Capture the cell that displays the provided text and extract its (x, y) central coordinate. 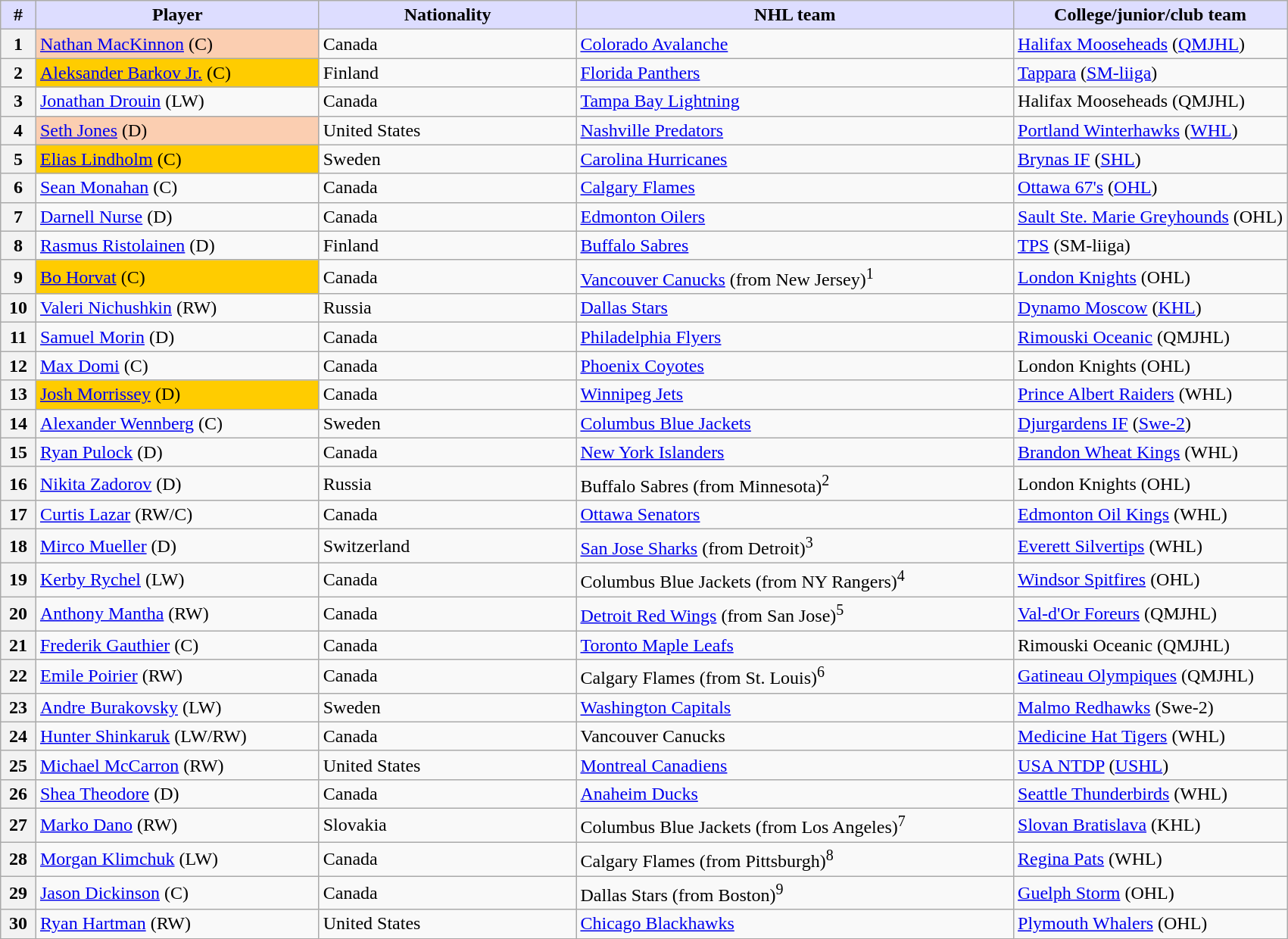
14 (18, 423)
Nationality (448, 15)
Anaheim Ducks (795, 794)
USA NTDP (USHL) (1151, 765)
Detroit Red Wings (from San Jose)5 (795, 613)
Ryan Pulock (D) (177, 452)
Djurgardens IF (Swe-2) (1151, 423)
7 (18, 217)
Samuel Morin (D) (177, 337)
Slovan Bratislava (KHL) (1151, 825)
Carolina Hurricanes (795, 159)
18 (18, 547)
Val-d'Or Foreurs (QMJHL) (1151, 613)
Buffalo Sabres (795, 245)
22 (18, 677)
Mirco Mueller (D) (177, 547)
15 (18, 452)
Sault Ste. Marie Greyhounds (OHL) (1151, 217)
Max Domi (C) (177, 366)
Calgary Flames (from St. Louis)6 (795, 677)
20 (18, 613)
26 (18, 794)
8 (18, 245)
24 (18, 736)
Columbus Blue Jackets (from Los Angeles)7 (795, 825)
5 (18, 159)
9 (18, 277)
Vancouver Canucks (795, 736)
Nathan MacKinnon (C) (177, 44)
Josh Morrissey (D) (177, 395)
2 (18, 73)
Marko Dano (RW) (177, 825)
Brandon Wheat Kings (WHL) (1151, 452)
Tampa Bay Lightning (795, 101)
Buffalo Sabres (from Minnesota)2 (795, 483)
# (18, 15)
Montreal Canadiens (795, 765)
Michael McCarron (RW) (177, 765)
Tappara (SM-liiga) (1151, 73)
Regina Pats (WHL) (1151, 859)
Bo Horvat (C) (177, 277)
Dynamo Moscow (KHL) (1151, 308)
Aleksander Barkov Jr. (C) (177, 73)
28 (18, 859)
Dallas Stars (795, 308)
Chicago Blackhawks (795, 924)
Rasmus Ristolainen (D) (177, 245)
Nashville Predators (795, 130)
10 (18, 308)
17 (18, 515)
Hunter Shinkaruk (LW/RW) (177, 736)
San Jose Sharks (from Detroit)3 (795, 547)
Florida Panthers (795, 73)
College/junior/club team (1151, 15)
Valeri Nichushkin (RW) (177, 308)
Ryan Hartman (RW) (177, 924)
NHL team (795, 15)
Windsor Spitfires (OHL) (1151, 580)
Calgary Flames (795, 188)
Dallas Stars (from Boston)9 (795, 892)
16 (18, 483)
Anthony Mantha (RW) (177, 613)
11 (18, 337)
Seattle Thunderbirds (WHL) (1151, 794)
30 (18, 924)
Jonathan Drouin (LW) (177, 101)
Medicine Hat Tigers (WHL) (1151, 736)
Emile Poirier (RW) (177, 677)
Switzerland (448, 547)
Vancouver Canucks (from New Jersey)1 (795, 277)
Winnipeg Jets (795, 395)
Player (177, 15)
Prince Albert Raiders (WHL) (1151, 395)
Shea Theodore (D) (177, 794)
6 (18, 188)
1 (18, 44)
Alexander Wennberg (C) (177, 423)
New York Islanders (795, 452)
21 (18, 645)
Seth Jones (D) (177, 130)
Slovakia (448, 825)
Nikita Zadorov (D) (177, 483)
19 (18, 580)
Columbus Blue Jackets (795, 423)
Ottawa 67's (OHL) (1151, 188)
23 (18, 707)
Plymouth Whalers (OHL) (1151, 924)
Guelph Storm (OHL) (1151, 892)
Andre Burakovsky (LW) (177, 707)
3 (18, 101)
Edmonton Oilers (795, 217)
25 (18, 765)
Darnell Nurse (D) (177, 217)
Frederik Gauthier (C) (177, 645)
Columbus Blue Jackets (from NY Rangers)4 (795, 580)
27 (18, 825)
Calgary Flames (from Pittsburgh)8 (795, 859)
Malmo Redhawks (Swe-2) (1151, 707)
Washington Capitals (795, 707)
Edmonton Oil Kings (WHL) (1151, 515)
Curtis Lazar (RW/C) (177, 515)
Colorado Avalanche (795, 44)
Morgan Klimchuk (LW) (177, 859)
13 (18, 395)
12 (18, 366)
Sean Monahan (C) (177, 188)
Ottawa Senators (795, 515)
Phoenix Coyotes (795, 366)
Philadelphia Flyers (795, 337)
TPS (SM-liiga) (1151, 245)
Kerby Rychel (LW) (177, 580)
4 (18, 130)
Jason Dickinson (C) (177, 892)
29 (18, 892)
Portland Winterhawks (WHL) (1151, 130)
Elias Lindholm (C) (177, 159)
Toronto Maple Leafs (795, 645)
Gatineau Olympiques (QMJHL) (1151, 677)
Brynas IF (SHL) (1151, 159)
Everett Silvertips (WHL) (1151, 547)
